Search for the cell housing the specified text and yield its [x, y] center coordinate. 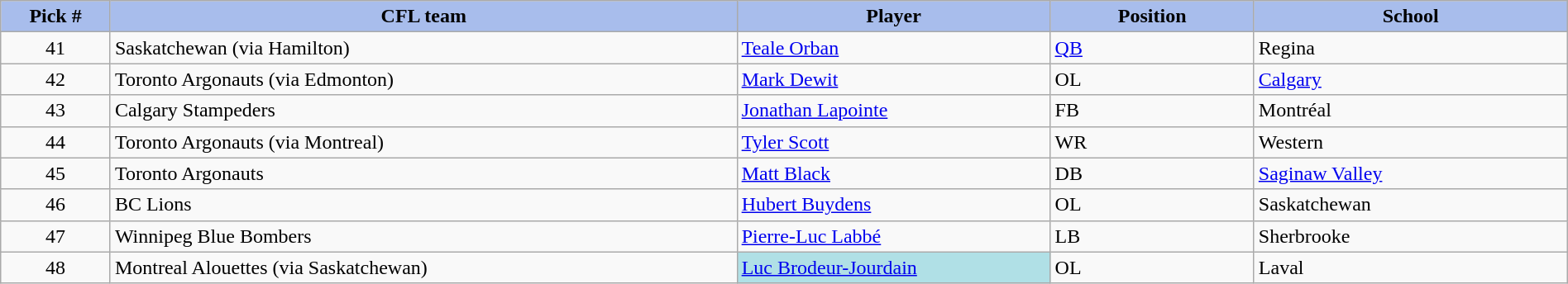
CFL team [423, 17]
45 [56, 173]
46 [56, 205]
Hubert Buydens [893, 205]
43 [56, 111]
Laval [1411, 267]
Winnipeg Blue Bombers [423, 236]
LB [1152, 236]
Matt Black [893, 173]
Toronto Argonauts [423, 173]
Montreal Alouettes (via Saskatchewan) [423, 267]
Player [893, 17]
Calgary Stampeders [423, 111]
Teale Orban [893, 48]
Saskatchewan [1411, 205]
Calgary [1411, 79]
Jonathan Lapointe [893, 111]
FB [1152, 111]
Regina [1411, 48]
42 [56, 79]
Mark Dewit [893, 79]
BC Lions [423, 205]
WR [1152, 142]
Western [1411, 142]
Tyler Scott [893, 142]
School [1411, 17]
Toronto Argonauts (via Edmonton) [423, 79]
Pierre-Luc Labbé [893, 236]
DB [1152, 173]
Saskatchewan (via Hamilton) [423, 48]
Saginaw Valley [1411, 173]
44 [56, 142]
Toronto Argonauts (via Montreal) [423, 142]
48 [56, 267]
Pick # [56, 17]
Montréal [1411, 111]
41 [56, 48]
Position [1152, 17]
QB [1152, 48]
Sherbrooke [1411, 236]
Luc Brodeur-Jourdain [893, 267]
47 [56, 236]
